Find where the given text appears and provide that cell's center as [X, Y] coordinate. 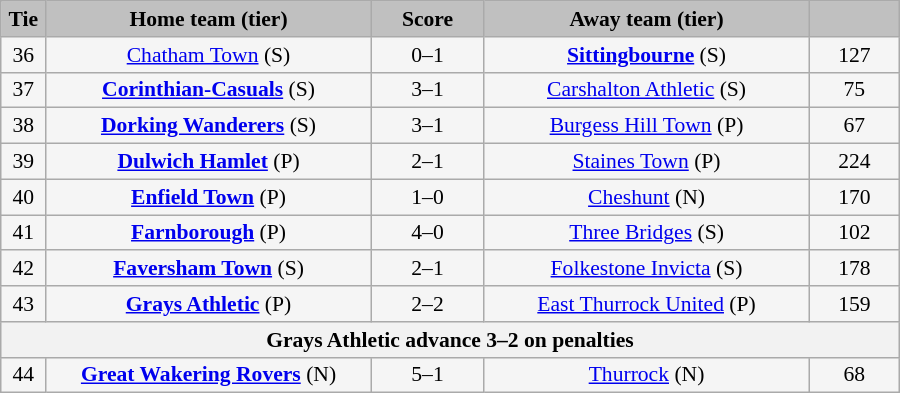
170 [854, 197]
Folkestone Invicta (S) [647, 269]
75 [854, 90]
102 [854, 233]
Home team (tier) [209, 19]
Tie [24, 19]
Away team (tier) [647, 19]
Carshalton Athletic (S) [647, 90]
Faversham Town (S) [209, 269]
5–1 [427, 375]
Dorking Wanderers (S) [209, 126]
Dulwich Hamlet (P) [209, 162]
Three Bridges (S) [647, 233]
2–2 [427, 304]
38 [24, 126]
39 [24, 162]
159 [854, 304]
Farnborough (P) [209, 233]
127 [854, 55]
37 [24, 90]
Thurrock (N) [647, 375]
67 [854, 126]
Enfield Town (P) [209, 197]
224 [854, 162]
41 [24, 233]
East Thurrock United (P) [647, 304]
Grays Athletic advance 3–2 on penalties [450, 340]
36 [24, 55]
Corinthian-Casuals (S) [209, 90]
44 [24, 375]
Staines Town (P) [647, 162]
0–1 [427, 55]
43 [24, 304]
68 [854, 375]
40 [24, 197]
Sittingbourne (S) [647, 55]
1–0 [427, 197]
178 [854, 269]
Cheshunt (N) [647, 197]
Chatham Town (S) [209, 55]
4–0 [427, 233]
Great Wakering Rovers (N) [209, 375]
Score [427, 19]
Burgess Hill Town (P) [647, 126]
Grays Athletic (P) [209, 304]
42 [24, 269]
